For the text-containing cell, return its midpoint in [x, y] coordinate format. 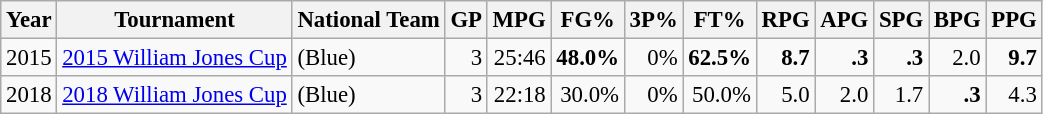
9.7 [1014, 58]
2018 William Jones Cup [174, 95]
1.7 [902, 95]
PPG [1014, 20]
2018 [29, 95]
2015 [29, 58]
48.0% [588, 58]
2015 William Jones Cup [174, 58]
RPG [786, 20]
FT% [720, 20]
5.0 [786, 95]
62.5% [720, 58]
Year [29, 20]
Tournament [174, 20]
National Team [368, 20]
BPG [958, 20]
50.0% [720, 95]
8.7 [786, 58]
GP [466, 20]
FG% [588, 20]
SPG [902, 20]
30.0% [588, 95]
MPG [519, 20]
22:18 [519, 95]
3P% [654, 20]
25:46 [519, 58]
4.3 [1014, 95]
APG [844, 20]
